Extract the (x, y) coordinate from the center of the cell holding the provided text.  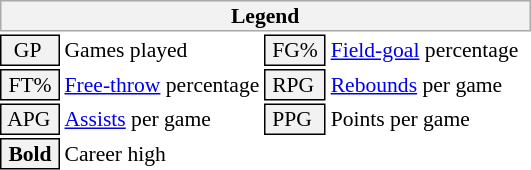
GP (30, 50)
PPG (295, 120)
Rebounds per game (430, 85)
Assists per game (162, 120)
Points per game (430, 120)
Bold (30, 154)
RPG (295, 85)
Legend (265, 16)
FT% (30, 85)
Career high (162, 154)
Games played (162, 50)
Field-goal percentage (430, 50)
Free-throw percentage (162, 85)
FG% (295, 50)
APG (30, 120)
